Detect which cell encompasses the target text, then output its [x, y] center coordinate. 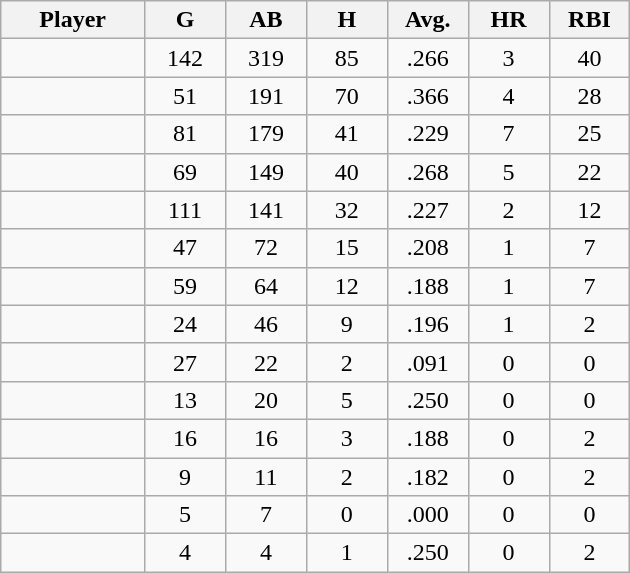
RBI [590, 20]
69 [186, 172]
85 [346, 58]
.268 [428, 172]
141 [266, 210]
111 [186, 210]
319 [266, 58]
15 [346, 248]
32 [346, 210]
28 [590, 96]
72 [266, 248]
.182 [428, 477]
HR [508, 20]
24 [186, 324]
20 [266, 400]
Player [73, 20]
.000 [428, 515]
41 [346, 134]
.229 [428, 134]
.196 [428, 324]
81 [186, 134]
Avg. [428, 20]
59 [186, 286]
AB [266, 20]
70 [346, 96]
142 [186, 58]
.266 [428, 58]
.091 [428, 362]
64 [266, 286]
.366 [428, 96]
27 [186, 362]
.227 [428, 210]
13 [186, 400]
179 [266, 134]
51 [186, 96]
47 [186, 248]
149 [266, 172]
H [346, 20]
191 [266, 96]
46 [266, 324]
11 [266, 477]
25 [590, 134]
.208 [428, 248]
G [186, 20]
